For the text-containing cell, return its midpoint in [x, y] coordinate format. 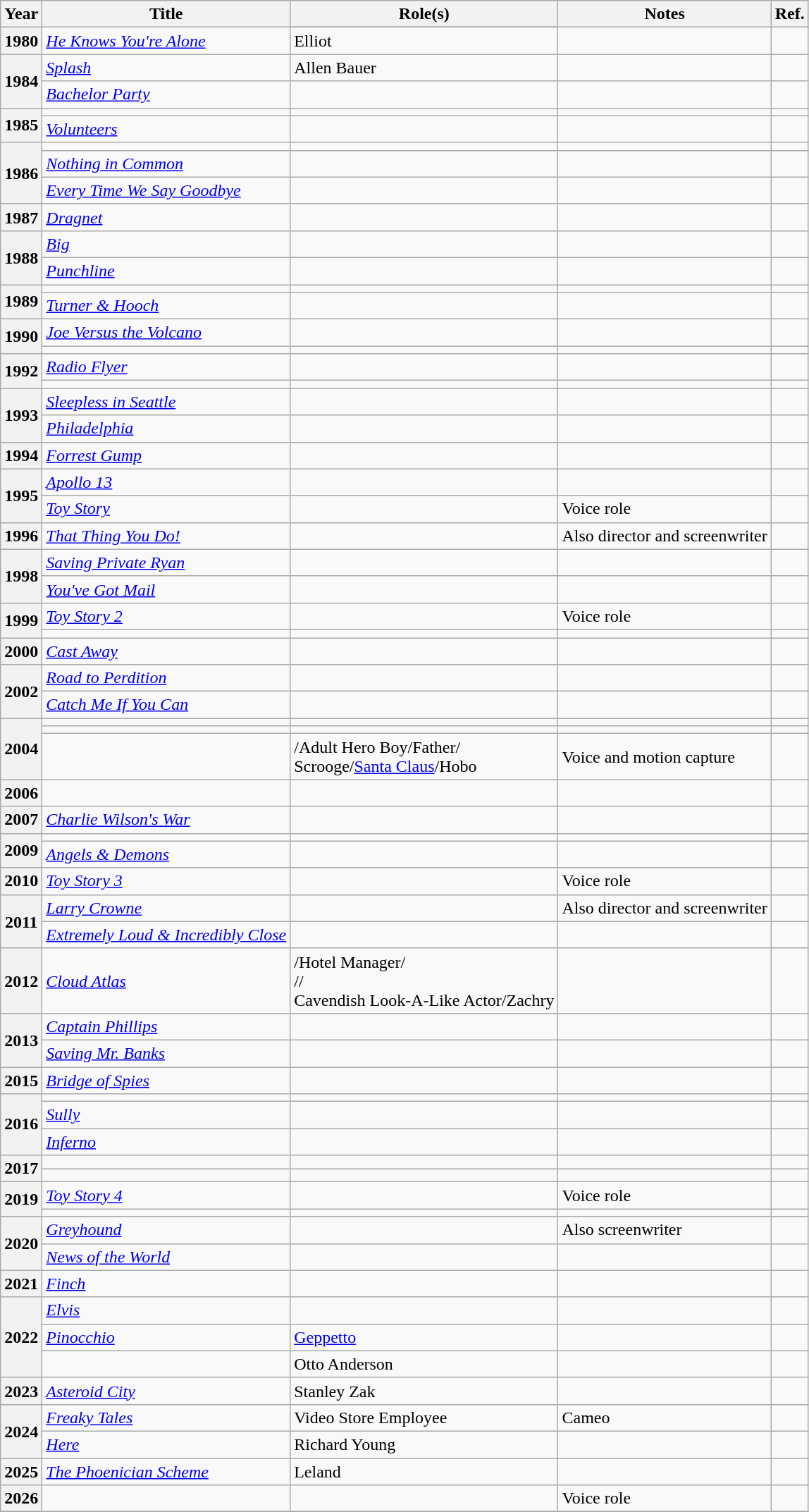
Captain Phillips [166, 1026]
Allen Bauer [424, 68]
2023 [21, 1391]
News of the World [166, 1257]
Toy Story 3 [166, 881]
2002 [21, 692]
Toy Story 2 [166, 616]
/Adult Hero Boy/Father/Scrooge/Santa Claus/Hobo [424, 757]
2012 [21, 981]
2025 [21, 1471]
Splash [166, 68]
2011 [21, 921]
/Hotel Manager///Cavendish Look-A-Like Actor/Zachry [424, 981]
Toy Story [166, 509]
2017 [21, 1169]
Leland [424, 1471]
Elvis [166, 1310]
Sleepless in Seattle [166, 402]
Elliot [424, 41]
Notes [665, 14]
Finch [166, 1284]
2022 [21, 1337]
Voice and motion capture [665, 757]
Forrest Gump [166, 455]
2015 [21, 1081]
2024 [21, 1431]
Stanley Zak [424, 1391]
Saving Mr. Banks [166, 1053]
Catch Me If You Can [166, 705]
Extremely Loud & Incredibly Close [166, 935]
2007 [21, 820]
2010 [21, 881]
2016 [21, 1125]
1999 [21, 620]
Apollo 13 [166, 482]
2019 [21, 1200]
Also screenwriter [665, 1230]
Inferno [166, 1142]
Radio Flyer [166, 367]
2006 [21, 793]
Greyhound [166, 1230]
He Knows You're Alone [166, 41]
Every Time We Say Goodbye [166, 190]
1996 [21, 536]
Richard Young [424, 1444]
Bachelor Party [166, 94]
Angels & Demons [166, 854]
Cloud Atlas [166, 981]
Punchline [166, 271]
1998 [21, 576]
2000 [21, 651]
Ref. [789, 14]
2026 [21, 1499]
2004 [21, 749]
Here [166, 1444]
Otto Anderson [424, 1364]
2021 [21, 1284]
Road to Perdition [166, 678]
2009 [21, 850]
Pinocchio [166, 1337]
Video Store Employee [424, 1418]
You've Got Mail [166, 589]
Cameo [665, 1418]
Toy Story 4 [166, 1196]
1989 [21, 302]
The Phoenician Scheme [166, 1471]
1988 [21, 257]
Bridge of Spies [166, 1081]
Cast Away [166, 651]
2020 [21, 1243]
1990 [21, 337]
1986 [21, 173]
Year [21, 14]
That Thing You Do! [166, 536]
Joe Versus the Volcano [166, 333]
Saving Private Ryan [166, 563]
Nothing in Common [166, 164]
1993 [21, 415]
Turner & Hooch [166, 306]
Asteroid City [166, 1391]
1992 [21, 371]
Dragnet [166, 217]
Philadelphia [166, 429]
1980 [21, 41]
1987 [21, 217]
Volunteers [166, 129]
Geppetto [424, 1337]
Freaky Tales [166, 1418]
Sully [166, 1115]
Charlie Wilson's War [166, 820]
1985 [21, 125]
Big [166, 244]
1994 [21, 455]
2013 [21, 1040]
1984 [21, 81]
1995 [21, 496]
Larry Crowne [166, 908]
Title [166, 14]
Role(s) [424, 14]
